From the cell containing the given text, extract its center point as (X, Y) coordinate. 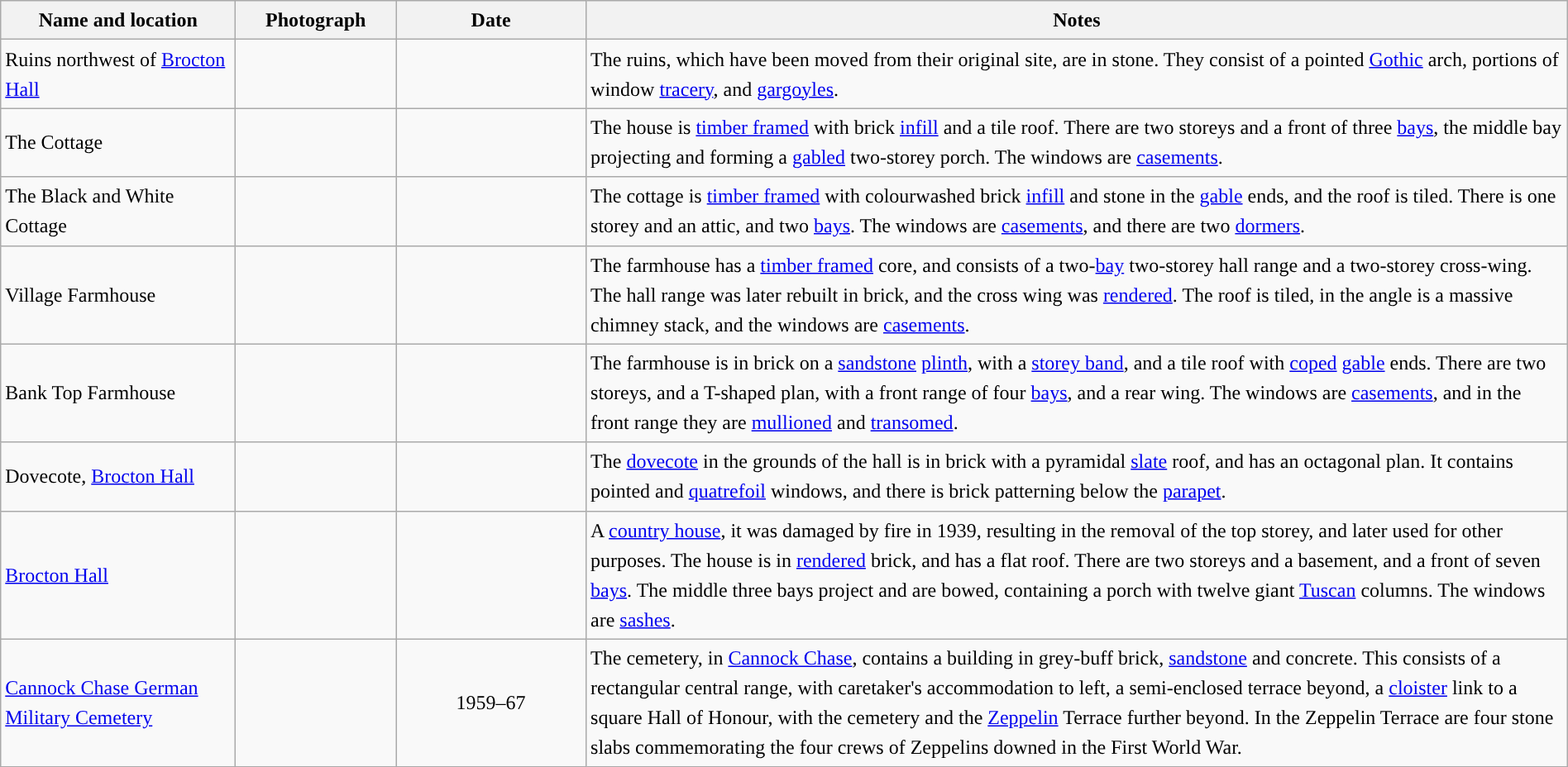
Village Farmhouse (118, 294)
The Black and White Cottage (118, 212)
Bank Top Farmhouse (118, 393)
Date (491, 20)
Dovecote, Brocton Hall (118, 476)
The Cottage (118, 142)
1959–67 (491, 703)
Ruins northwest of Brocton Hall (118, 74)
Photograph (316, 20)
Cannock Chase German Military Cemetery (118, 703)
Brocton Hall (118, 575)
Notes (1077, 20)
Name and location (118, 20)
